Locate the cell with the specified text and output its [x, y] center coordinate. 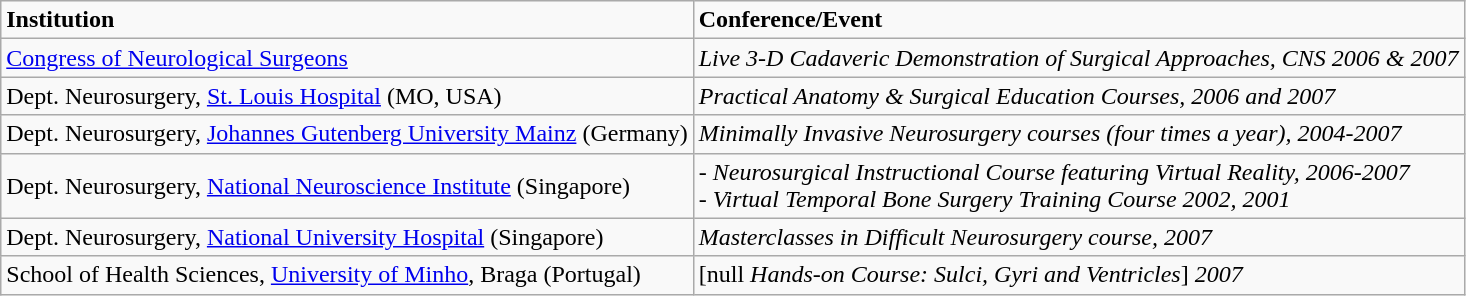
School of Health Sciences, University of Minho, Braga (Portugal) [347, 275]
Practical Anatomy & Surgical Education Courses, 2006 and 2007 [1078, 96]
[null Hands-on Course: Sulci, Gyri and Ventricles] 2007 [1078, 275]
Dept. Neurosurgery, St. Louis Hospital (MO, USA) [347, 96]
Congress of Neurological Surgeons [347, 58]
Minimally Invasive Neurosurgery courses (four times a year), 2004-2007 [1078, 134]
Dept. Neurosurgery, National University Hospital (Singapore) [347, 237]
Institution [347, 20]
- Neurosurgical Instructional Course featuring Virtual Reality, 2006-2007- Virtual Temporal Bone Surgery Training Course 2002, 2001 [1078, 186]
Dept. Neurosurgery, National Neuroscience Institute (Singapore) [347, 186]
Conference/Event [1078, 20]
Live 3-D Cadaveric Demonstration of Surgical Approaches, CNS 2006 & 2007 [1078, 58]
Dept. Neurosurgery, Johannes Gutenberg University Mainz (Germany) [347, 134]
Masterclasses in Difficult Neurosurgery course, 2007 [1078, 237]
